Pinpoint the cell where the given text exists, returning its (X, Y) midpoint coordinate. 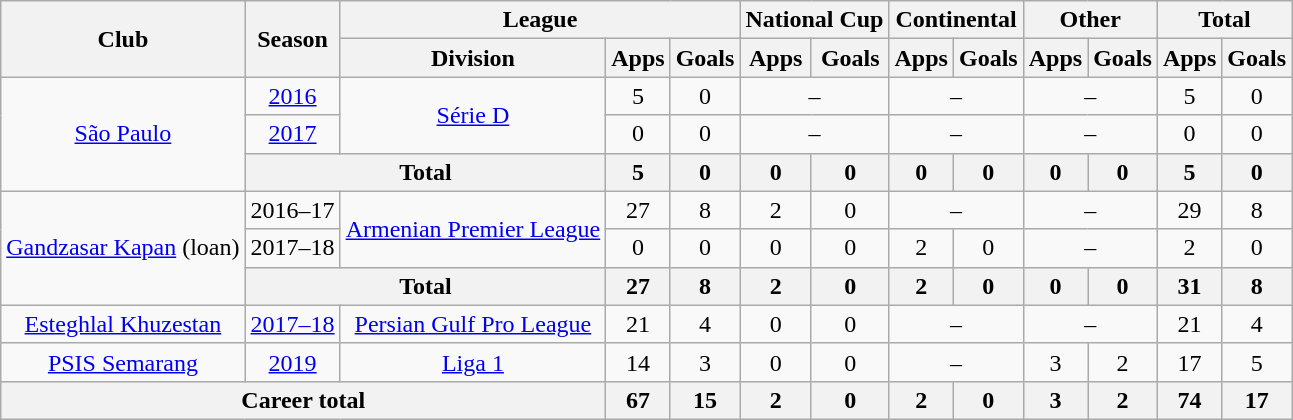
Série D (473, 115)
31 (1189, 286)
2017 (292, 134)
National Cup (814, 20)
Esteghlal Khuzestan (123, 324)
Club (123, 39)
Season (292, 39)
2019 (292, 362)
Armenian Premier League (473, 229)
67 (638, 400)
Continental (956, 20)
74 (1189, 400)
São Paulo (123, 134)
2016 (292, 96)
15 (705, 400)
2016–17 (292, 210)
PSIS Semarang (123, 362)
Gandzasar Kapan (loan) (123, 248)
14 (638, 362)
Liga 1 (473, 362)
Other (1090, 20)
Career total (304, 400)
Persian Gulf Pro League (473, 324)
29 (1189, 210)
Division (473, 58)
League (540, 20)
